For the text-containing cell, return its midpoint in (x, y) coordinate format. 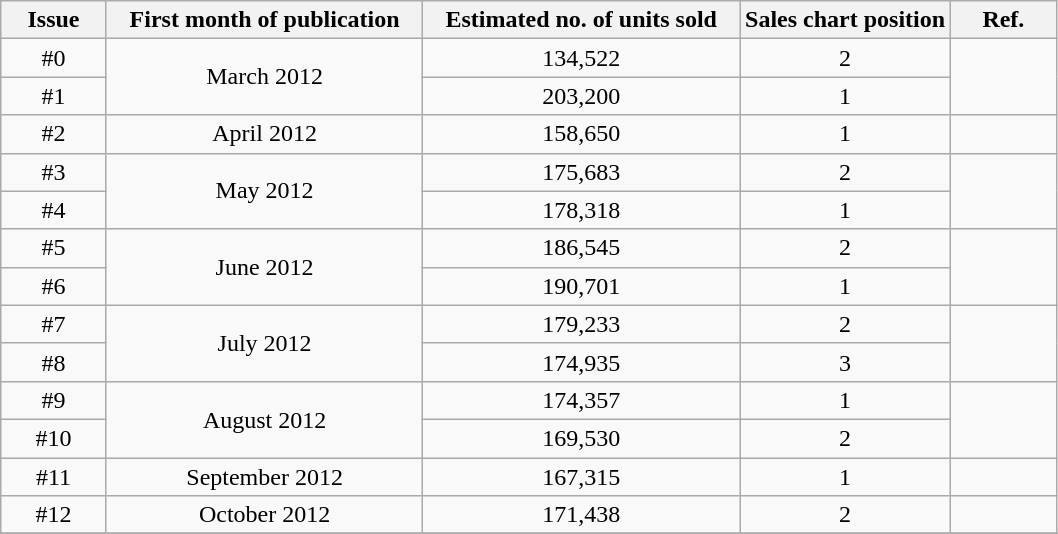
Estimated no. of units sold (582, 20)
3 (846, 362)
#6 (54, 286)
March 2012 (264, 77)
#5 (54, 248)
175,683 (582, 172)
203,200 (582, 96)
#8 (54, 362)
#9 (54, 400)
167,315 (582, 477)
174,357 (582, 400)
July 2012 (264, 343)
178,318 (582, 210)
#4 (54, 210)
#0 (54, 58)
August 2012 (264, 419)
Ref. (1004, 20)
April 2012 (264, 134)
#2 (54, 134)
Sales chart position (846, 20)
September 2012 (264, 477)
First month of publication (264, 20)
#1 (54, 96)
174,935 (582, 362)
158,650 (582, 134)
May 2012 (264, 191)
#3 (54, 172)
#12 (54, 515)
186,545 (582, 248)
October 2012 (264, 515)
169,530 (582, 438)
#11 (54, 477)
171,438 (582, 515)
Issue (54, 20)
179,233 (582, 324)
June 2012 (264, 267)
190,701 (582, 286)
#7 (54, 324)
134,522 (582, 58)
#10 (54, 438)
